Determine the [X, Y] coordinate at the center of the cell enclosing the given text.  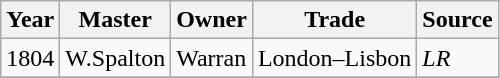
London–Lisbon [334, 58]
W.Spalton [116, 58]
Source [458, 20]
Owner [212, 20]
Year [30, 20]
LR [458, 58]
1804 [30, 58]
Trade [334, 20]
Master [116, 20]
Warran [212, 58]
